From the cell containing the given text, extract its center point as [x, y] coordinate. 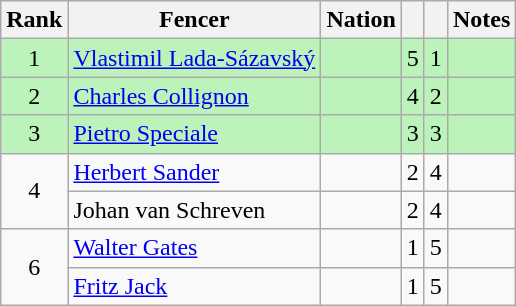
Notes [481, 20]
Fencer [194, 20]
Vlastimil Lada-Sázavský [194, 58]
Nation [361, 20]
Herbert Sander [194, 172]
Fritz Jack [194, 286]
Walter Gates [194, 248]
6 [34, 267]
Rank [34, 20]
Pietro Speciale [194, 134]
Charles Collignon [194, 96]
Johan van Schreven [194, 210]
